Capture the cell that displays the provided text and extract its [X, Y] central coordinate. 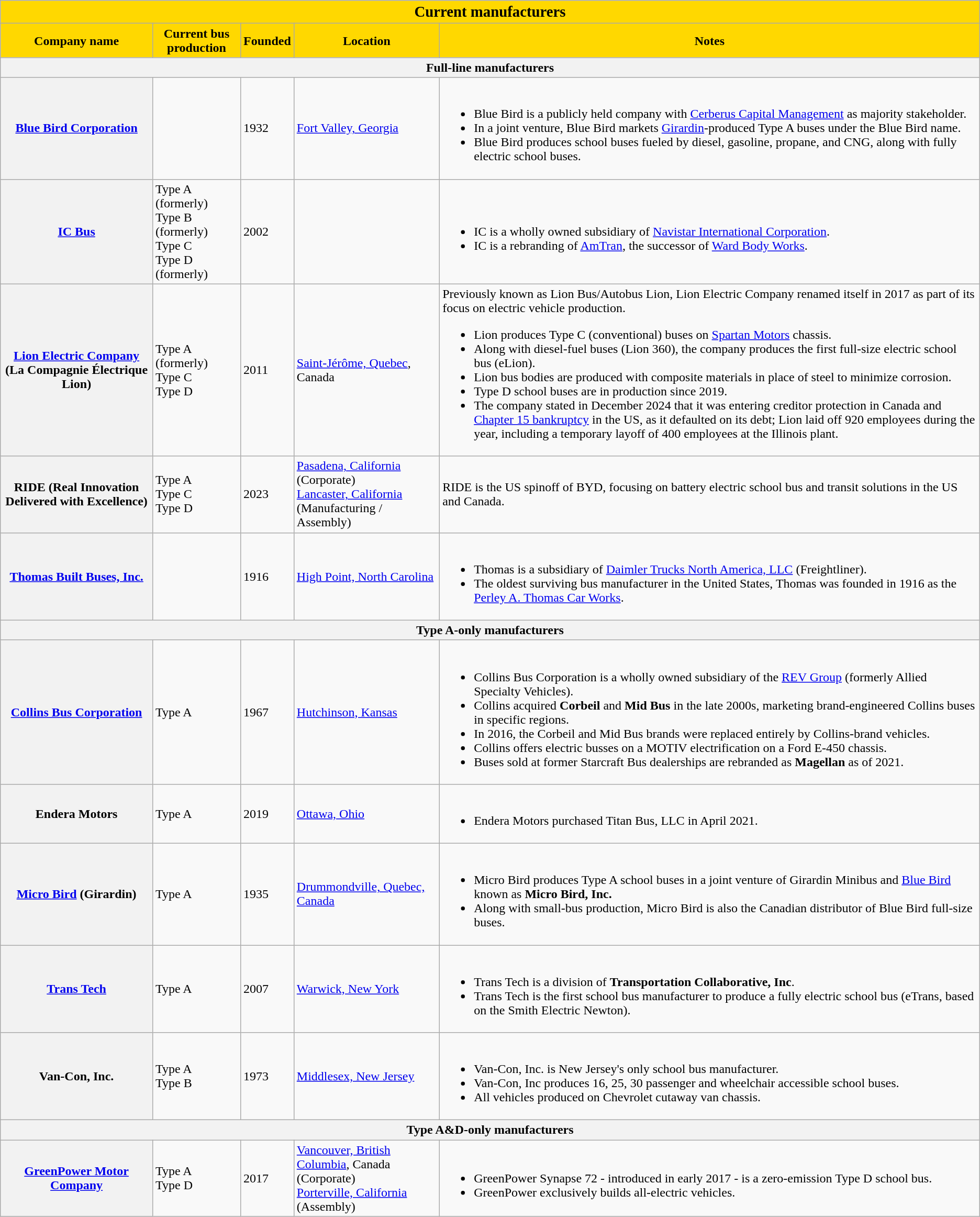
RIDE is the US spinoff of BYD, focusing on battery electric school bus and transit solutions in the US and Canada. [710, 494]
2007 [268, 989]
Collins Bus Corporation [76, 712]
High Point, North Carolina [366, 576]
Hutchinson, Kansas [366, 712]
RIDE (Real Innovation Delivered with Excellence) [76, 494]
Vancouver, British Columbia, Canada (Corporate)Porterville, California (Assembly) [366, 1178]
Micro Bird (Girardin) [76, 894]
Trans Tech [76, 989]
Saint-Jérôme, Quebec, Canada [366, 370]
Type AType CType D [196, 494]
Location [366, 41]
2002 [268, 231]
Type A (formerly)Type CType D [196, 370]
Company name [76, 41]
Type AType D [196, 1178]
Drummondville, Quebec, Canada [366, 894]
GreenPower Synapse 72 - introduced in early 2017 - is a zero-emission Type D school bus.GreenPower exclusively builds all-electric vehicles. [710, 1178]
Type A (formerly)Type B (formerly)Type CType D (formerly) [196, 231]
Type A&D-only manufacturers [490, 1130]
Lion Electric Company (La Compagnie Électrique Lion) [76, 370]
1935 [268, 894]
2017 [268, 1178]
Ottawa, Ohio [366, 814]
1973 [268, 1077]
Founded [268, 41]
Middlesex, New Jersey [366, 1077]
Current manufacturers [490, 12]
1967 [268, 712]
Full-line manufacturers [490, 68]
Pasadena, California (Corporate)Lancaster, California (Manufacturing / Assembly) [366, 494]
Fort Valley, Georgia [366, 128]
Type A-only manufacturers [490, 630]
Endera Motors purchased Titan Bus, LLC in April 2021. [710, 814]
Notes [710, 41]
1916 [268, 576]
Endera Motors [76, 814]
IC Bus [76, 231]
Blue Bird Corporation [76, 128]
Current bus production [196, 41]
Thomas Built Buses, Inc. [76, 576]
2023 [268, 494]
1932 [268, 128]
IC is a wholly owned subsidiary of Navistar International Corporation.IC is a rebranding of AmTran, the successor of Ward Body Works. [710, 231]
Warwick, New York [366, 989]
2019 [268, 814]
Type AType B [196, 1077]
Van-Con, Inc. [76, 1077]
GreenPower Motor Company [76, 1178]
2011 [268, 370]
